Extract the [x, y] coordinate from the center of the cell holding the provided text.  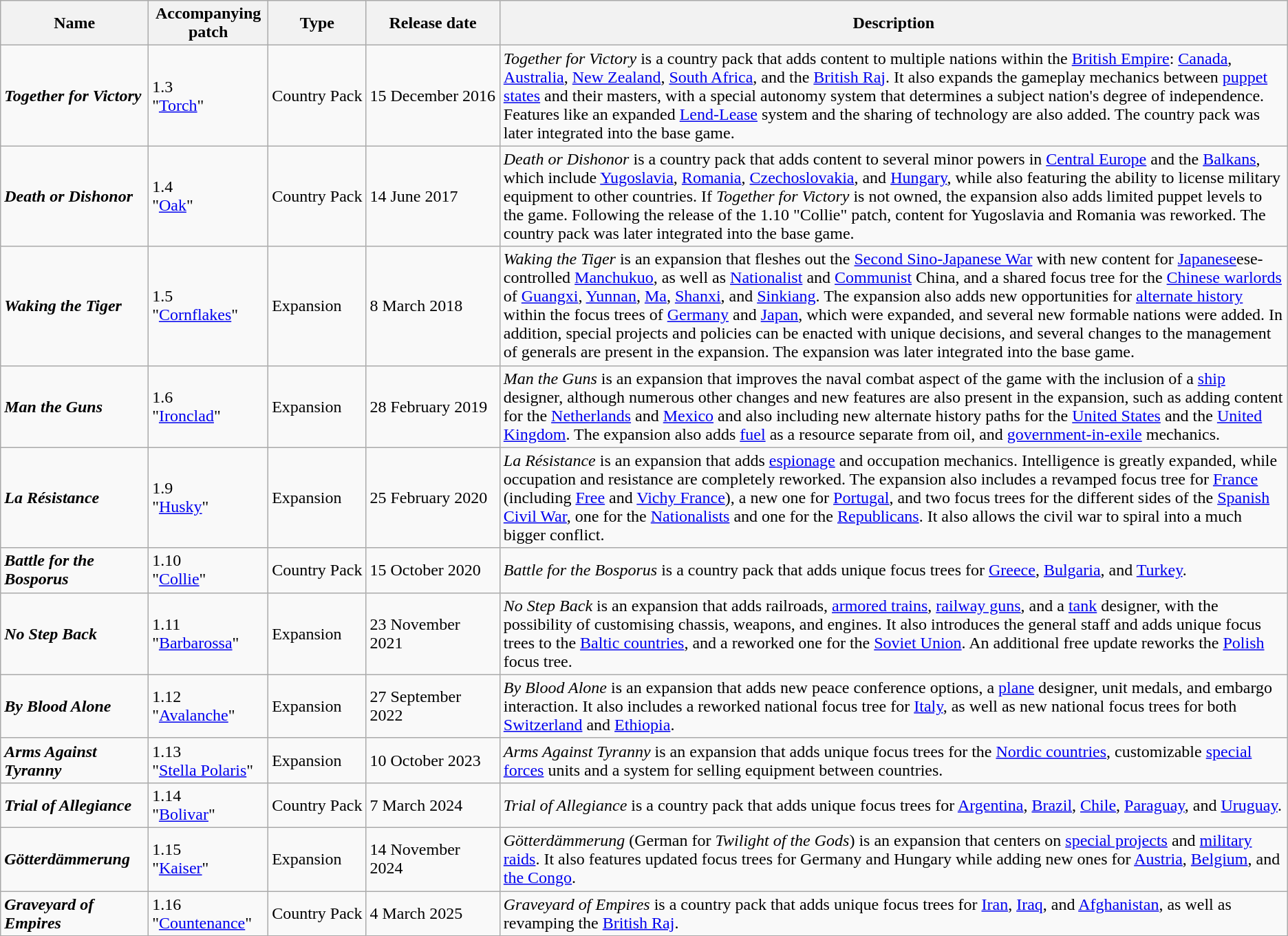
Death or Dishonor [74, 196]
Accompanying patch [208, 23]
28 February 2019 [433, 406]
25 February 2020 [433, 498]
27 September 2022 [433, 706]
Arms Against Tyranny [74, 760]
1.6"Ironclad" [208, 406]
Type [317, 23]
By Blood Alone [74, 706]
1.12"Avalanche" [208, 706]
7 March 2024 [433, 805]
1.14"Bolivar" [208, 805]
Götterdämmerung [74, 859]
Battle for the Bosporus [74, 570]
Waking the Tiger [74, 306]
15 December 2016 [433, 96]
23 November 2021 [433, 633]
14 June 2017 [433, 196]
Description [893, 23]
10 October 2023 [433, 760]
Graveyard of Empires [74, 913]
Together for Victory [74, 96]
8 March 2018 [433, 306]
1.11"Barbarossa" [208, 633]
4 March 2025 [433, 913]
Trial of Allegiance is a country pack that adds unique focus trees for Argentina, Brazil, Chile, Paraguay, and Uruguay. [893, 805]
1.10"Collie" [208, 570]
Battle for the Bosporus is a country pack that adds unique focus trees for Greece, Bulgaria, and Turkey. [893, 570]
1.16"Countenance" [208, 913]
No Step Back [74, 633]
1.9"Husky" [208, 498]
Graveyard of Empires is a country pack that adds unique focus trees for Iran, Iraq, and Afghanistan, as well as revamping the British Raj. [893, 913]
Release date [433, 23]
La Résistance [74, 498]
1.4"Oak" [208, 196]
1.15"Kaiser" [208, 859]
1.13"Stella Polaris" [208, 760]
Name [74, 23]
Man the Guns [74, 406]
1.3"Torch" [208, 96]
14 November 2024 [433, 859]
15 October 2020 [433, 570]
1.5"Cornflakes" [208, 306]
Trial of Allegiance [74, 805]
